Output the [x, y] coordinate of the center of the cell containing the given text.  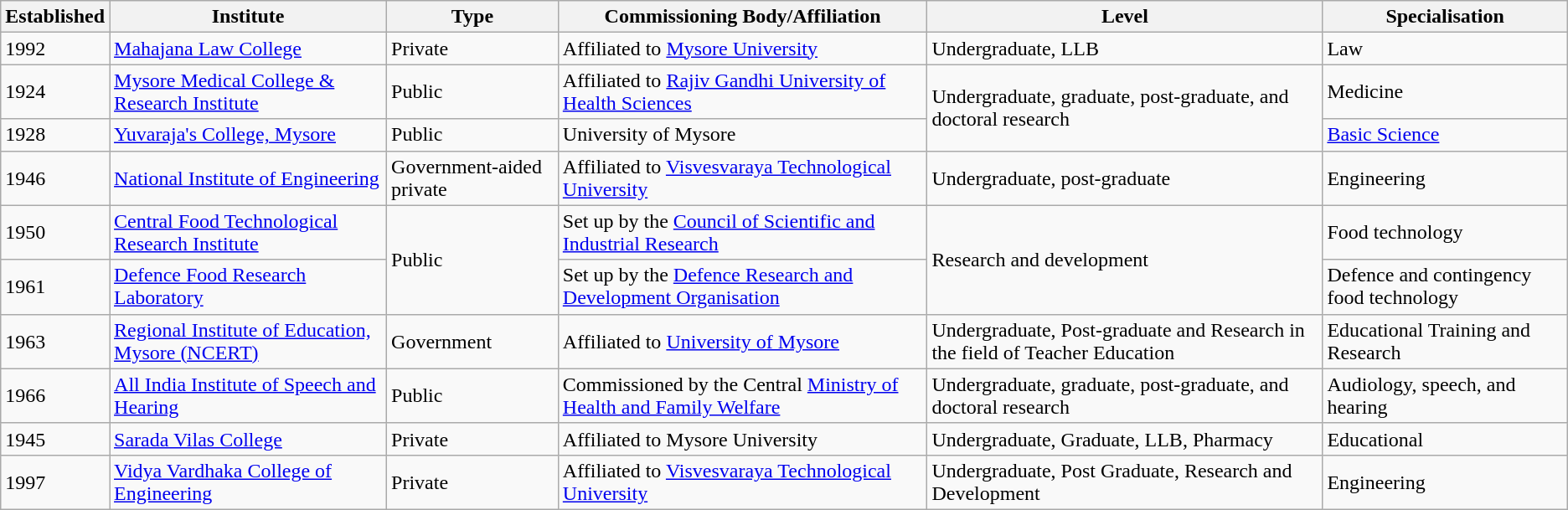
Commissioned by the Central Ministry of Health and Family Welfare [742, 395]
Specialisation [1445, 17]
1924 [55, 92]
Level [1125, 17]
Research and development [1125, 260]
All India Institute of Speech and Hearing [248, 395]
Undergraduate, Graduate, LLB, Pharmacy [1125, 439]
1961 [55, 286]
Medicine [1445, 92]
Defence Food Research Laboratory [248, 286]
Affiliated to Rajiv Gandhi University of Health Sciences [742, 92]
1992 [55, 49]
Type [472, 17]
Mysore Medical College & Research Institute [248, 92]
1997 [55, 482]
1928 [55, 135]
National Institute of Engineering [248, 178]
Commissioning Body/Affiliation [742, 17]
Yuvaraja's College, Mysore [248, 135]
1945 [55, 439]
1946 [55, 178]
Defence and contingency food technology [1445, 286]
1963 [55, 342]
Affiliated to University of Mysore [742, 342]
Government [472, 342]
Food technology [1445, 233]
Undergraduate, Post Graduate, Research and Development [1125, 482]
Set up by the Defence Research and Development Organisation [742, 286]
Central Food Technological Research Institute [248, 233]
1966 [55, 395]
Regional Institute of Education, Mysore (NCERT) [248, 342]
Institute [248, 17]
Set up by the Council of Scientific and Industrial Research [742, 233]
Audiology, speech, and hearing [1445, 395]
Undergraduate, Post-graduate and Research in the field of Teacher Education [1125, 342]
Established [55, 17]
University of Mysore [742, 135]
Sarada Vilas College [248, 439]
Educational Training and Research [1445, 342]
Undergraduate, post-graduate [1125, 178]
Vidya Vardhaka College of Engineering [248, 482]
Law [1445, 49]
Government-aided private [472, 178]
1950 [55, 233]
Educational [1445, 439]
Mahajana Law College [248, 49]
Basic Science [1445, 135]
Undergraduate, LLB [1125, 49]
